Scan for the cell matching the given text and deliver its (X, Y) coordinate at center. 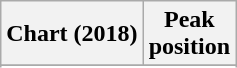
Chart (2018) (72, 34)
Peakposition (189, 34)
